Detect which cell encompasses the target text, then output its [X, Y] center coordinate. 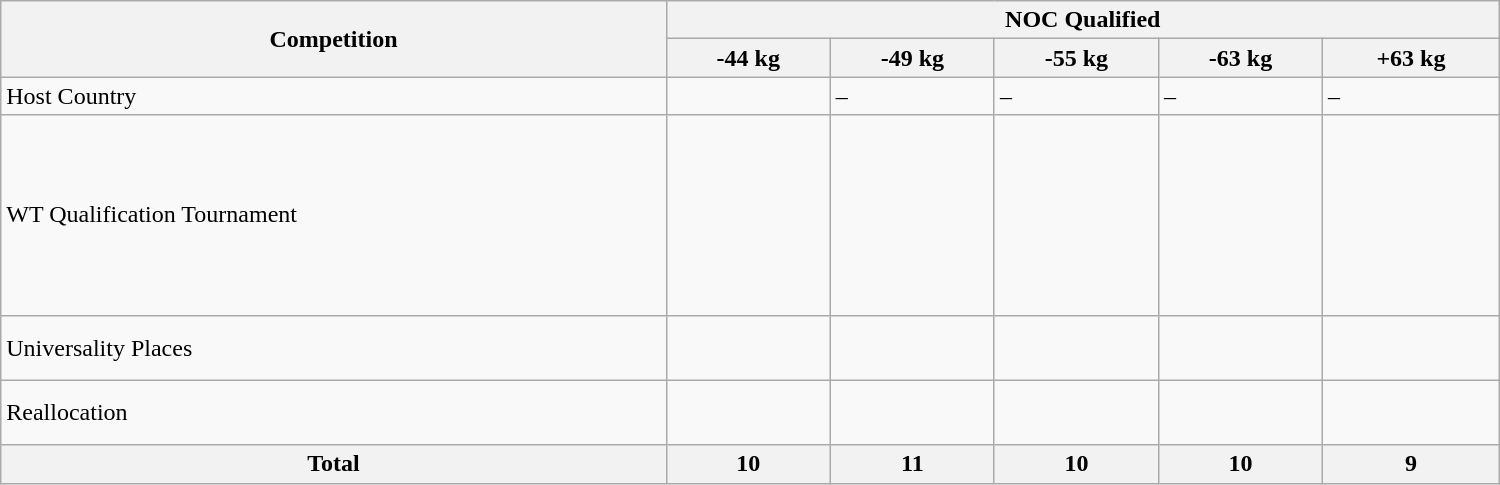
-44 kg [748, 58]
-49 kg [912, 58]
-63 kg [1240, 58]
Reallocation [334, 412]
NOC Qualified [1082, 20]
9 [1412, 464]
+63 kg [1412, 58]
Universality Places [334, 348]
11 [912, 464]
WT Qualification Tournament [334, 215]
-55 kg [1076, 58]
Host Country [334, 96]
Competition [334, 39]
Total [334, 464]
